Provide the (x, y) coordinate of the cell's center where the given text is located.  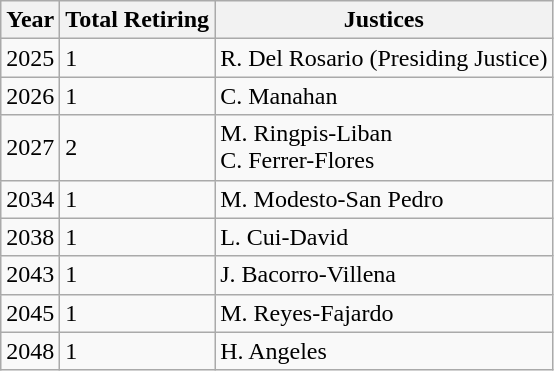
2038 (30, 237)
M. Reyes-Fajardo (384, 313)
M. Modesto-San Pedro (384, 199)
2043 (30, 275)
Justices (384, 20)
2034 (30, 199)
2027 (30, 148)
Total Retiring (138, 20)
2 (138, 148)
2026 (30, 96)
2025 (30, 58)
2045 (30, 313)
Year (30, 20)
J. Bacorro-Villena (384, 275)
L. Cui-David (384, 237)
C. Manahan (384, 96)
R. Del Rosario (Presiding Justice) (384, 58)
H. Angeles (384, 351)
2048 (30, 351)
M. Ringpis-LibanC. Ferrer-Flores (384, 148)
